Capture the cell that displays the provided text and extract its (x, y) central coordinate. 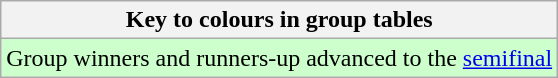
Key to colours in group tables (280, 20)
Group winners and runners-up advanced to the semifinal (280, 58)
